Capture the cell that displays the provided text and extract its (X, Y) central coordinate. 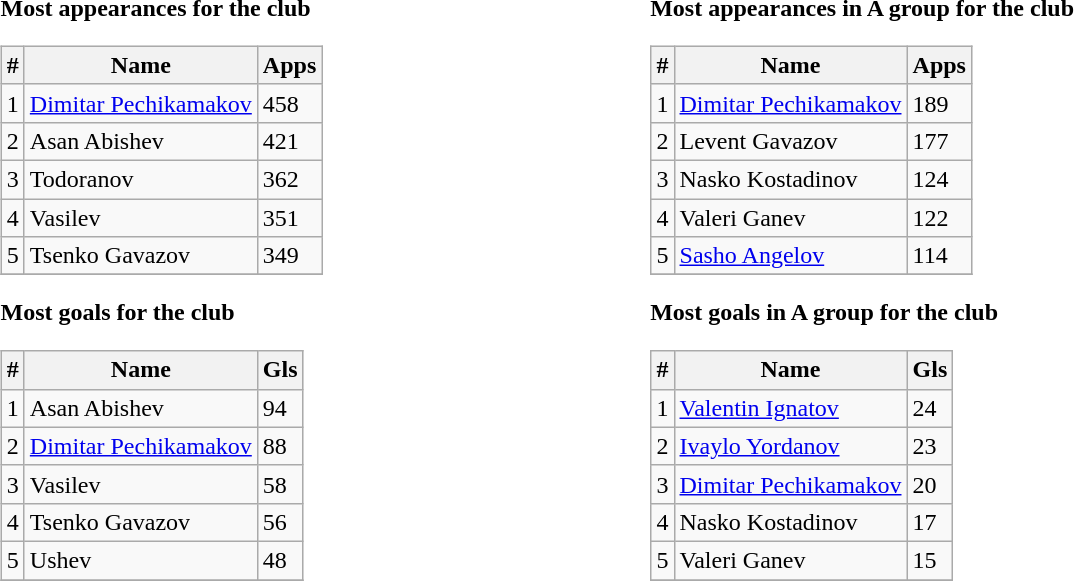
56 (280, 522)
362 (289, 179)
Ivaylo Yordanov (790, 446)
177 (939, 141)
114 (939, 256)
58 (280, 484)
20 (930, 484)
Valentin Ignatov (790, 408)
17 (930, 522)
458 (289, 103)
94 (280, 408)
122 (939, 217)
421 (289, 141)
124 (939, 179)
Ushev (140, 560)
189 (939, 103)
24 (930, 408)
48 (280, 560)
349 (289, 256)
88 (280, 446)
23 (930, 446)
Sasho Angelov (790, 256)
Todoranov (140, 179)
351 (289, 217)
Levent Gavazov (790, 141)
15 (930, 560)
